Extract the [x, y] coordinate from the center of the cell holding the provided text.  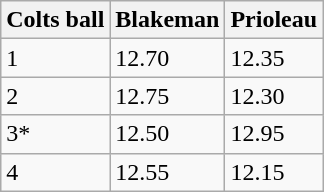
12.35 [274, 58]
2 [56, 96]
4 [56, 172]
12.50 [168, 134]
Colts ball [56, 20]
12.75 [168, 96]
3* [56, 134]
12.30 [274, 96]
Blakeman [168, 20]
12.70 [168, 58]
12.15 [274, 172]
Prioleau [274, 20]
12.95 [274, 134]
1 [56, 58]
12.55 [168, 172]
